Scan for the cell matching the given text and deliver its [x, y] coordinate at center. 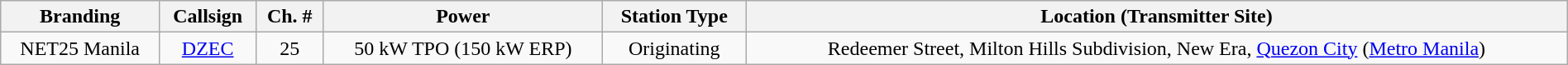
NET25 Manila [80, 48]
50 kW TPO (150 kW ERP) [463, 48]
Branding [80, 17]
Originating [675, 48]
DZEC [208, 48]
Power [463, 17]
Ch. # [289, 17]
25 [289, 48]
Redeemer Street, Milton Hills Subdivision, New Era, Quezon City (Metro Manila) [1157, 48]
Location (Transmitter Site) [1157, 17]
Station Type [675, 17]
Callsign [208, 17]
